Scan for the cell matching the given text and deliver its (x, y) coordinate at center. 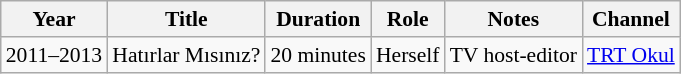
Herself (408, 55)
TV host-editor (514, 55)
Title (186, 19)
Channel (631, 19)
Notes (514, 19)
Hatırlar Mısınız? (186, 55)
Duration (318, 19)
Year (54, 19)
TRT Okul (631, 55)
Role (408, 19)
20 minutes (318, 55)
2011–2013 (54, 55)
